Output the (x, y) coordinate of the center of the cell containing the given text.  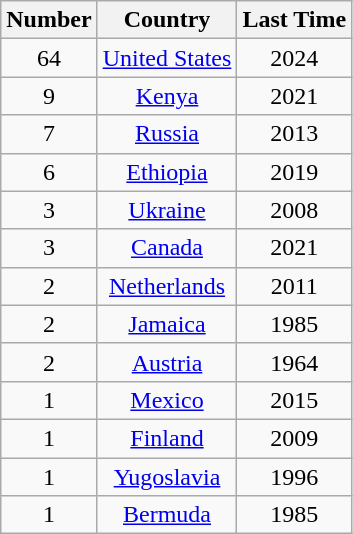
2009 (294, 438)
Bermuda (167, 515)
2013 (294, 134)
Canada (167, 248)
2019 (294, 172)
Mexico (167, 400)
2015 (294, 400)
Number (49, 20)
Russia (167, 134)
Jamaica (167, 324)
2024 (294, 58)
Austria (167, 362)
7 (49, 134)
Kenya (167, 96)
Netherlands (167, 286)
2008 (294, 210)
6 (49, 172)
1964 (294, 362)
9 (49, 96)
Ukraine (167, 210)
2011 (294, 286)
Last Time (294, 20)
Country (167, 20)
Ethiopia (167, 172)
1996 (294, 477)
Yugoslavia (167, 477)
64 (49, 58)
Finland (167, 438)
United States (167, 58)
